For the text-containing cell, return its midpoint in [x, y] coordinate format. 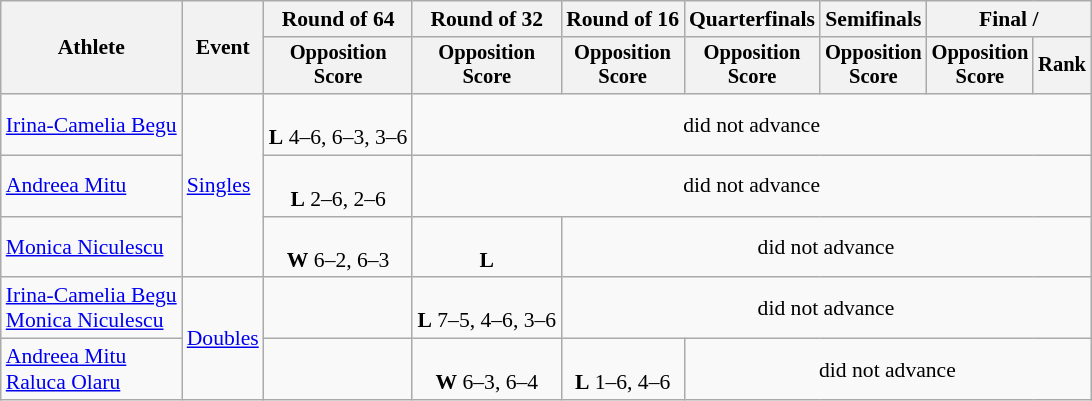
L 2–6, 2–6 [338, 186]
Singles [223, 186]
Quarterfinals [752, 19]
Final / [1009, 19]
Round of 16 [622, 19]
Doubles [223, 339]
L 7–5, 4–6, 3–6 [486, 308]
L 1–6, 4–6 [622, 370]
Andreea MituRaluca Olaru [92, 370]
L [486, 248]
Andreea Mitu [92, 186]
W 6–3, 6–4 [486, 370]
Athlete [92, 48]
Irina-Camelia BeguMonica Niculescu [92, 308]
Monica Niculescu [92, 248]
Event [223, 48]
Irina-Camelia Begu [92, 124]
Rank [1062, 66]
Round of 64 [338, 19]
Round of 32 [486, 19]
Semifinals [874, 19]
W 6–2, 6–3 [338, 248]
L 4–6, 6–3, 3–6 [338, 124]
